Determine the (X, Y) coordinate at the center of the cell enclosing the given text.  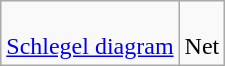
Net (202, 34)
Schlegel diagram (90, 34)
